Output the [x, y] coordinate of the center of the cell containing the given text.  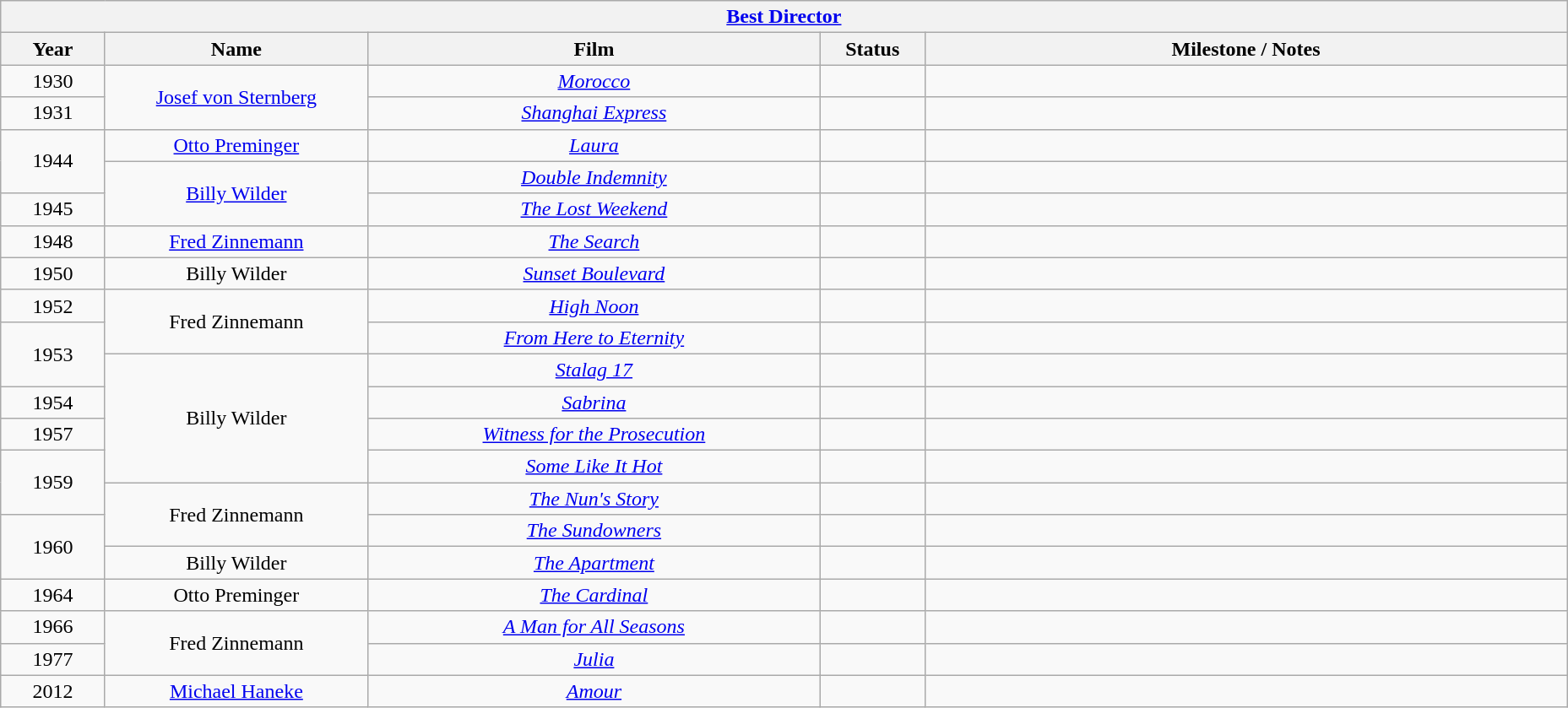
1953 [53, 354]
Film [594, 49]
1964 [53, 595]
Josef von Sternberg [236, 97]
The Cardinal [594, 595]
2012 [53, 691]
Morocco [594, 81]
Shanghai Express [594, 113]
1966 [53, 627]
From Here to Eternity [594, 338]
1977 [53, 659]
Sunset Boulevard [594, 273]
Julia [594, 659]
1960 [53, 547]
1950 [53, 273]
1931 [53, 113]
1948 [53, 241]
Amour [594, 691]
1959 [53, 483]
Status [872, 49]
The Lost Weekend [594, 209]
1945 [53, 209]
Year [53, 49]
1954 [53, 403]
The Sundowners [594, 531]
Milestone / Notes [1246, 49]
Stalag 17 [594, 370]
Double Indemnity [594, 177]
Name [236, 49]
1952 [53, 305]
The Search [594, 241]
High Noon [594, 305]
Some Like It Hot [594, 467]
1930 [53, 81]
Michael Haneke [236, 691]
Witness for the Prosecution [594, 435]
The Nun's Story [594, 499]
Sabrina [594, 403]
Best Director [784, 17]
1957 [53, 435]
Laura [594, 145]
The Apartment [594, 563]
A Man for All Seasons [594, 627]
1944 [53, 161]
